Locate the cell with the specified text and output its [x, y] center coordinate. 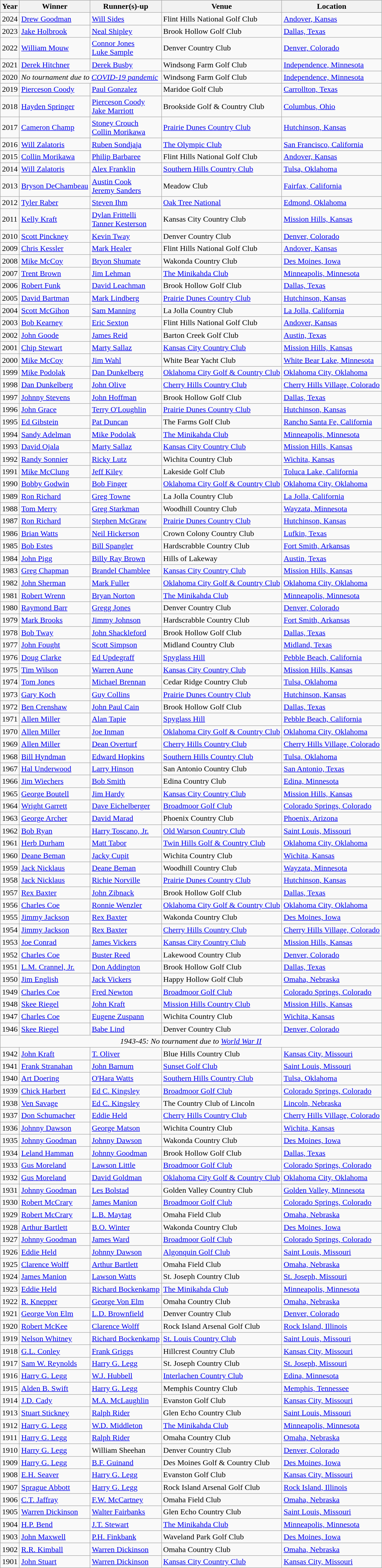
Alex Franklin [126, 169]
James Ward [126, 1240]
The Farms Golf Club [222, 422]
1934 [10, 1153]
2004 [10, 310]
1949 [10, 992]
Scott McGihon [55, 310]
P.H. Finkbank [126, 1537]
1912 [10, 1425]
Derek Hitchner [55, 65]
Stoney CrouchCollin Morikawa [126, 128]
Old Warson Country Club [222, 831]
1936 [10, 1128]
Doug Clarke [55, 657]
1918 [10, 1351]
Mark Brooks [55, 620]
The Country Club of Lincoln [222, 1103]
Brian Watts [55, 533]
1991 [10, 472]
David Ojala [55, 447]
Mike McClung [55, 472]
1932 [10, 1177]
2013 [10, 186]
White Bear Yacht Club [222, 360]
1901 [10, 1561]
Fairfax, California [332, 186]
1988 [10, 509]
Runner(s)-up [126, 7]
Walter Fairbanks [126, 1512]
Neal Shipley [126, 31]
Billy Ray Brown [126, 558]
1924 [10, 1277]
1954 [10, 930]
2020 [10, 77]
Golden Valley, Minnesota [332, 1190]
John Zibnack [126, 893]
Greg Chapman [55, 571]
Ven Savage [55, 1103]
San Antonio, Texas [332, 769]
Location [332, 7]
Will Sides [126, 19]
1983 [10, 571]
Robert Funk [55, 286]
1905 [10, 1512]
Interlachen Country Club [222, 1376]
Fred Newton [126, 992]
Art Doering [55, 1079]
James Reid [126, 335]
Eric Sexton [126, 323]
1975 [10, 670]
Don Schumacher [55, 1116]
Ed Updegraff [126, 657]
1919 [10, 1339]
1999 [10, 372]
1953 [10, 942]
Nelson Whitney [55, 1339]
Mark Healer [126, 249]
R.R. Kimball [55, 1549]
1939 [10, 1091]
Greg Starkman [126, 509]
Golden Valley Country Club [222, 1190]
1952 [10, 955]
2022 [10, 48]
Tyler Raber [55, 203]
Year [10, 7]
2000 [10, 360]
1927 [10, 1240]
1937 [10, 1116]
Lakewood Country Club [222, 955]
Waveland Park Golf Club [222, 1537]
1915 [10, 1388]
John Barnum [126, 1066]
Cedar Ridge Country Club [222, 682]
2008 [10, 261]
1907 [10, 1487]
Leland Hamman [55, 1153]
1902 [10, 1549]
Scott Simpson [126, 645]
Matt Tabor [126, 843]
The Olympic Club [222, 144]
1995 [10, 422]
1979 [10, 620]
Toluca Lake, California [332, 472]
Connor JonesLuke Sample [126, 48]
Bob Kearney [55, 323]
2010 [10, 236]
Chip Stewart [55, 348]
Derek Busby [126, 65]
1990 [10, 484]
Pat Duncan [126, 422]
Jim English [55, 979]
L.M. Crannel, Jr. [55, 967]
Gregg Jones [126, 608]
2005 [10, 298]
Robert McKee [55, 1326]
Winner [55, 7]
1971 [10, 719]
2019 [10, 89]
1998 [10, 385]
B.F. Guinand [126, 1463]
Randy Sonnier [55, 459]
Jacky Cupit [126, 856]
James Vickers [126, 942]
1916 [10, 1376]
2012 [10, 203]
Robert Wrenn [55, 595]
David Goldman [126, 1177]
Lawson Watts [126, 1277]
1981 [10, 595]
Sam W. Reynolds [55, 1363]
2018 [10, 106]
Memphis, Tennessee [332, 1388]
Sunset Golf Club [222, 1066]
Meadow Club [222, 186]
1993 [10, 447]
Jim Hardy [126, 794]
Jim Wahl [126, 360]
Kelly Kraft [55, 219]
Dean Overturf [126, 744]
Bob Tway [55, 633]
1914 [10, 1401]
W.D. Middleton [126, 1425]
1966 [10, 781]
Bob Estes [55, 546]
L.D. Brownfield [126, 1314]
1933 [10, 1165]
Les Bolstad [126, 1190]
1982 [10, 583]
Pierceson Coody [55, 89]
1925 [10, 1264]
Bill Spangler [126, 546]
Bob Smith [126, 781]
1985 [10, 546]
Eugene Zuspann [126, 1017]
Frank Griggs [126, 1351]
Bryon Shumate [126, 261]
1906 [10, 1500]
John Paul Cain [126, 707]
Happy Hollow Golf Club [222, 979]
Dylan FrittelliTanner Kesterson [126, 219]
Kevin Tway [126, 236]
2014 [10, 169]
1931 [10, 1190]
2009 [10, 249]
1980 [10, 608]
William Sheehan [126, 1450]
Steven Ihm [126, 203]
2016 [10, 144]
John Hoffman [126, 397]
1921 [10, 1314]
Joe Inman [126, 732]
M.A. McLaughlin [126, 1401]
1994 [10, 434]
Ricky Lutz [126, 459]
Des Moines Golf & Country Club [222, 1463]
1946 [10, 1029]
L.B. Maytag [126, 1215]
Dave Eichelberger [126, 806]
1930 [10, 1203]
William Mouw [55, 48]
John Fought [55, 645]
Ronnie Wenzler [126, 905]
John Goode [55, 335]
Midland Country Club [222, 645]
Drew Goodman [55, 19]
Blue Hills Country Club [222, 1054]
John Sherman [55, 583]
1992 [10, 459]
Trent Brown [55, 273]
1997 [10, 397]
Venue [222, 7]
Midland, Texas [332, 645]
Alden B. Swift [55, 1388]
Guy Collins [126, 695]
1950 [10, 979]
Bryson DeChambeau [55, 186]
1908 [10, 1475]
Scott Pinckney [55, 236]
1928 [10, 1227]
Gary Koch [55, 695]
Memphis Country Club [222, 1388]
1941 [10, 1066]
Stuart Stickney [55, 1413]
B.O. Winter [126, 1227]
White Bear Lake, Minnesota [332, 360]
2021 [10, 65]
Oak Tree National [222, 203]
Jeff Kiley [126, 472]
1978 [10, 633]
Jimmy Johnson [126, 620]
1984 [10, 558]
San Francisco, California [332, 144]
David Leachman [126, 286]
Twin Hills Golf & Country Club [222, 843]
Hayden Springer [55, 106]
1923 [10, 1289]
Maridoe Golf Club [222, 89]
1942 [10, 1054]
John Shackleford [126, 633]
H.P. Bend [55, 1524]
1959 [10, 868]
Philip Barbaree [126, 157]
Lawson Little [126, 1165]
Ben Crenshaw [55, 707]
Tom Merry [55, 509]
Phoenix, Arizona [332, 818]
Brandel Chamblee [126, 571]
G.L. Conley [55, 1351]
Cameron Champ [55, 128]
Buster Reed [126, 955]
2003 [10, 323]
Edward Hopkins [126, 756]
Richie Norville [126, 880]
1929 [10, 1215]
Austin CookJeremy Sanders [126, 186]
Lakeside Golf Club [222, 472]
Terry O'Loughlin [126, 410]
1987 [10, 521]
1956 [10, 905]
2011 [10, 219]
Columbus, Ohio [332, 106]
1947 [10, 1017]
1996 [10, 410]
Sandy Adelman [55, 434]
1958 [10, 880]
Ed Gibstein [55, 422]
2007 [10, 273]
1948 [10, 1004]
1970 [10, 732]
Mark Lindberg [126, 298]
O'Hara Watts [126, 1079]
Ruben Sondjaja [126, 144]
1935 [10, 1140]
1969 [10, 744]
Collin Morikawa [55, 157]
David Bartman [55, 298]
John Maxwell [55, 1537]
1938 [10, 1103]
R. Knepper [55, 1301]
Brookside Golf & Country Club [222, 106]
Lincoln, Nebraska [332, 1103]
1913 [10, 1413]
Bryan Norton [126, 595]
2017 [10, 128]
J.T. Stewart [126, 1524]
Mark Fuller [126, 583]
1968 [10, 756]
1961 [10, 843]
1964 [10, 806]
Hal Underwood [55, 769]
1976 [10, 657]
2006 [10, 286]
Jack Vickers [126, 979]
1986 [10, 533]
Herb Durham [55, 843]
No tournament due to COVID-19 pandemic [90, 77]
Don Addington [126, 967]
1922 [10, 1301]
Edmond, Oklahoma [332, 203]
1911 [10, 1438]
Bill Hyndman [55, 756]
John Grace [55, 410]
Raymond Barr [55, 608]
E.H. Seaver [55, 1475]
1974 [10, 682]
Tom Jones [55, 682]
1943-45: No tournament due to World War II [191, 1041]
Warren Aune [126, 670]
W.J. Hubbell [126, 1376]
Hills of Lakeway [222, 558]
Joe Conrad [55, 942]
Lufkin, Texas [332, 533]
2024 [10, 19]
Michael Brennan [126, 682]
1960 [10, 856]
Stephen McGraw [126, 521]
Pierceson CoodyJake Marriott [126, 106]
1989 [10, 496]
1972 [10, 707]
George Matson [126, 1128]
Frank Stranahan [55, 1066]
Alan Tapie [126, 719]
Bobby Godwin [55, 484]
1965 [10, 794]
John Stuart [55, 1561]
Mission Hills Country Club [222, 1004]
David Marad [126, 818]
1910 [10, 1450]
Carrollton, Texas [332, 89]
Johnny Stevens [55, 397]
Barton Creek Golf Club [222, 335]
Wright Garrett [55, 806]
2015 [10, 157]
Edina Country Club [222, 781]
T. Oliver [126, 1054]
1904 [10, 1524]
Rancho Santa Fe, California [332, 422]
1957 [10, 893]
1977 [10, 645]
2023 [10, 31]
2002 [10, 335]
George Boutell [55, 794]
Jake Holbrook [55, 31]
1963 [10, 818]
Jim Wiechers [55, 781]
San Antonio Country Club [222, 769]
1940 [10, 1079]
1909 [10, 1463]
St. Louis Country Club [222, 1339]
Paul Gonzalez [126, 89]
C.T. Jaffray [55, 1500]
1926 [10, 1252]
Hillcrest Country Club [222, 1351]
1920 [10, 1326]
Harry Toscano, Jr. [126, 831]
Sam Manning [126, 310]
John Olive [126, 385]
2001 [10, 348]
J.D. Cady [55, 1401]
Bob Finger [126, 484]
Larry Hinson [126, 769]
Algonquin Golf Club [222, 1252]
1955 [10, 917]
Babe Lind [126, 1029]
Greg Towne [126, 496]
Chick Harbert [55, 1091]
Tim Wilson [55, 670]
1973 [10, 695]
Phoenix Country Club [222, 818]
John Pigg [55, 558]
Chris Kessler [55, 249]
1962 [10, 831]
F.W. McCartney [126, 1500]
Sprague Abbott [55, 1487]
Bob Ryan [55, 831]
1951 [10, 967]
1917 [10, 1363]
1903 [10, 1537]
1967 [10, 769]
Crown Colony Country Club [222, 533]
Jim Lehman [126, 273]
Neil Hickerson [126, 533]
George Archer [55, 818]
